Search for the cell housing the specified text and yield its [x, y] center coordinate. 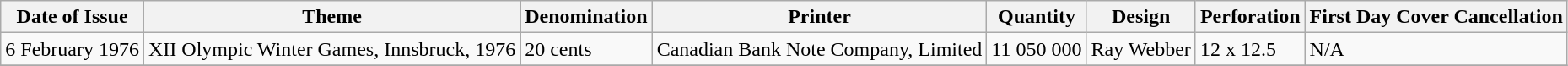
Perforation [1250, 17]
12 x 12.5 [1250, 49]
N/A [1436, 49]
11 050 000 [1037, 49]
XII Olympic Winter Games, Innsbruck, 1976 [331, 49]
Theme [331, 17]
Denomination [586, 17]
Quantity [1037, 17]
Date of Issue [73, 17]
First Day Cover Cancellation [1436, 17]
Ray Webber [1140, 49]
Printer [820, 17]
Design [1140, 17]
6 February 1976 [73, 49]
20 cents [586, 49]
Canadian Bank Note Company, Limited [820, 49]
